Scan for the cell matching the given text and deliver its (X, Y) coordinate at center. 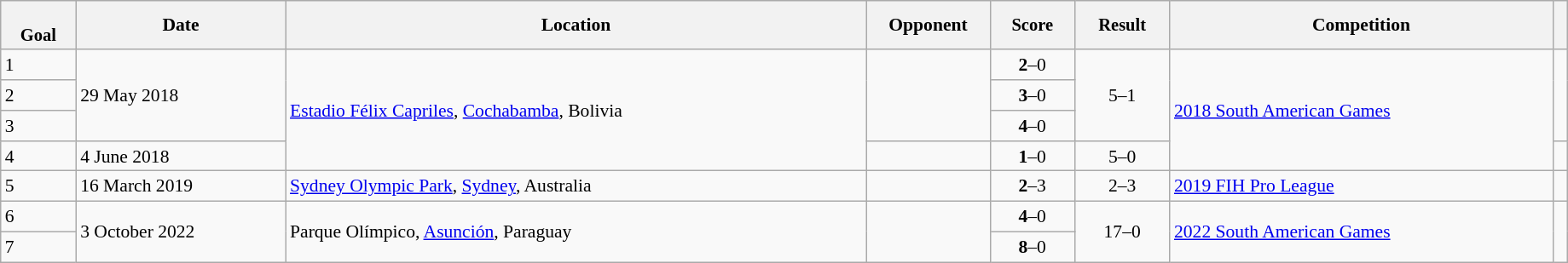
2 (38, 95)
Score (1032, 26)
17–0 (1122, 232)
1 (38, 66)
16 March 2019 (181, 186)
2019 FIH Pro League (1361, 186)
6 (38, 217)
5 (38, 186)
Result (1122, 26)
1–0 (1032, 157)
4 (38, 157)
Goal (38, 26)
Date (181, 26)
2–0 (1032, 66)
Opponent (928, 26)
7 (38, 248)
5–1 (1122, 95)
5–0 (1122, 157)
4 June 2018 (181, 157)
Location (576, 26)
29 May 2018 (181, 95)
Parque Olímpico, Asunción, Paraguay (576, 232)
3–0 (1032, 95)
Sydney Olympic Park, Sydney, Australia (576, 186)
2022 South American Games (1361, 232)
3 October 2022 (181, 232)
Competition (1361, 26)
2018 South American Games (1361, 111)
3 (38, 126)
Estadio Félix Capriles, Cochabamba, Bolivia (576, 111)
8–0 (1032, 248)
